Return [X, Y] of the center of cell containing provided text 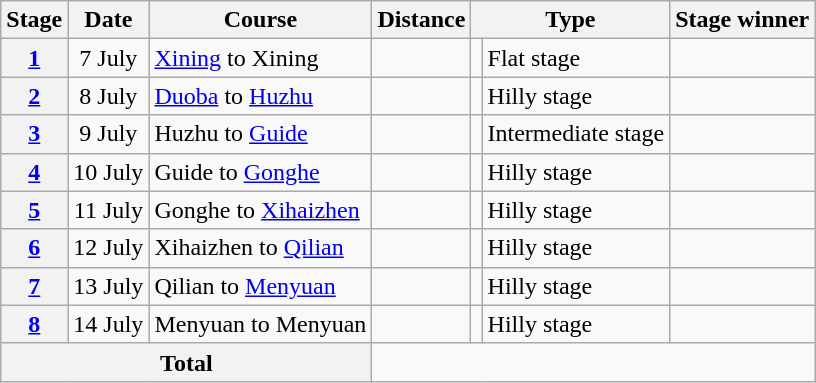
8 [34, 324]
Total [186, 362]
3 [34, 134]
9 July [108, 134]
7 July [108, 58]
Gonghe to Xihaizhen [260, 210]
4 [34, 172]
Guide to Gonghe [260, 172]
11 July [108, 210]
Qilian to Menyuan [260, 286]
Flat stage [576, 58]
1 [34, 58]
Huzhu to Guide [260, 134]
2 [34, 96]
10 July [108, 172]
Xining to Xining [260, 58]
Xihaizhen to Qilian [260, 248]
12 July [108, 248]
14 July [108, 324]
7 [34, 286]
Stage winner [742, 20]
Stage [34, 20]
Type [570, 20]
8 July [108, 96]
13 July [108, 286]
Date [108, 20]
Course [260, 20]
Menyuan to Menyuan [260, 324]
6 [34, 248]
Intermediate stage [576, 134]
Duoba to Huzhu [260, 96]
Distance [422, 20]
5 [34, 210]
